Locate the cell with the specified text and output its [X, Y] center coordinate. 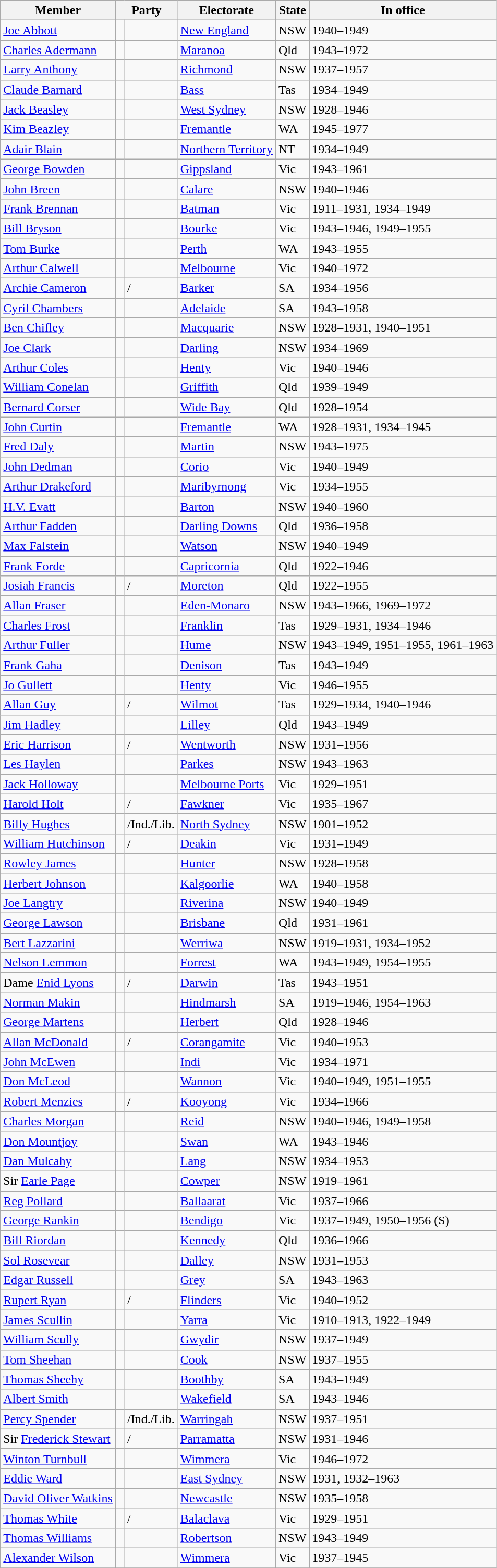
1946–1972 [403, 1459]
Frank Gaha [58, 665]
Wentworth [226, 744]
Darwin [226, 983]
Edgar Russell [58, 1280]
1935–1967 [403, 804]
Martin [226, 447]
Perth [226, 249]
Maribyrnong [226, 486]
Corio [226, 467]
Allan McDonald [58, 1042]
1936–1958 [403, 526]
Sir Frederick Stewart [58, 1439]
1937–1966 [403, 1200]
1940–1953 [403, 1042]
1940–1958 [403, 884]
Adair Blain [58, 149]
Forrest [226, 963]
New England [226, 30]
Denison [226, 665]
1928–1931, 1940–1951 [403, 328]
East Sydney [226, 1478]
Cyril Chambers [58, 308]
1911–1931, 1934–1949 [403, 209]
Riverina [226, 903]
In office [403, 10]
Nelson Lemmon [58, 963]
Jack Holloway [58, 784]
George Martens [58, 1022]
1943–1975 [403, 447]
Albert Smith [58, 1399]
1931–1946 [403, 1439]
1943–1972 [403, 50]
Parramatta [226, 1439]
Watson [226, 546]
Gippsland [226, 169]
1943–1946, 1949–1955 [403, 228]
1929–1934, 1940–1946 [403, 705]
1922–1946 [403, 566]
Thomas Williams [58, 1538]
1945–1977 [403, 129]
1940–1960 [403, 506]
Winton Turnbull [58, 1459]
Eden-Monaro [226, 606]
Dalley [226, 1260]
Barton [226, 506]
North Sydney [226, 824]
David Oliver Watkins [58, 1498]
Bass [226, 90]
Parkes [226, 764]
Melbourne Ports [226, 784]
James Scullin [58, 1320]
Allan Fraser [58, 606]
1943–1961 [403, 169]
1919–1961 [403, 1181]
Calare [226, 189]
Larry Anthony [58, 70]
Rupert Ryan [58, 1300]
Sir Earle Page [58, 1181]
1943–1955 [403, 249]
1937–1957 [403, 70]
Fred Daly [58, 447]
1931–1949 [403, 843]
1919–1931, 1934–1952 [403, 943]
Maranoa [226, 50]
1940–1952 [403, 1300]
Frank Forde [58, 566]
Brisbane [226, 923]
Wide Bay [226, 407]
Thomas White [58, 1518]
1935–1958 [403, 1498]
Dame Enid Lyons [58, 983]
Bourke [226, 228]
1936–1966 [403, 1241]
Darling Downs [226, 526]
George Lawson [58, 923]
Boothby [226, 1379]
Jack Beasley [58, 109]
1940–1949, 1951–1955 [403, 1082]
Franklin [226, 626]
Adelaide [226, 308]
Les Haylen [58, 764]
Electorate [226, 10]
1910–1913, 1922–1949 [403, 1320]
Reid [226, 1121]
Hunter [226, 863]
Fawkner [226, 804]
John Breen [58, 189]
Eric Harrison [58, 744]
Jim Hadley [58, 725]
Hume [226, 645]
1931–1961 [403, 923]
George Bowden [58, 169]
Arthur Coles [58, 367]
Griffith [226, 387]
Grey [226, 1280]
Cowper [226, 1181]
William Scully [58, 1340]
1919–1946, 1954–1963 [403, 1002]
1934–1953 [403, 1161]
Bill Riordan [58, 1241]
Charles Adermann [58, 50]
1937–1945 [403, 1558]
Max Falstein [58, 546]
Indi [226, 1062]
Robert Menzies [58, 1101]
State [292, 10]
1937–1949 [403, 1340]
Arthur Drakeford [58, 486]
Harold Holt [58, 804]
1922–1955 [403, 586]
1928–1958 [403, 863]
1901–1952 [403, 824]
Allan Guy [58, 705]
1940–1972 [403, 268]
1937–1955 [403, 1359]
1940–1946, 1949–1958 [403, 1121]
1946–1955 [403, 685]
1934–1969 [403, 348]
Billy Hughes [58, 824]
Flinders [226, 1300]
Herbert [226, 1022]
Capricornia [226, 566]
1943–1949, 1951–1955, 1961–1963 [403, 645]
Wakefield [226, 1399]
Arthur Fadden [58, 526]
George Rankin [58, 1221]
Tom Burke [58, 249]
Arthur Calwell [58, 268]
Herbert Johnson [58, 884]
Claude Barnard [58, 90]
Charles Morgan [58, 1121]
Kennedy [226, 1241]
Charles Frost [58, 626]
1943–1966, 1969–1972 [403, 606]
1943–1958 [403, 308]
1939–1949 [403, 387]
Yarra [226, 1320]
Hindmarsh [226, 1002]
Member [58, 10]
William Conelan [58, 387]
H.V. Evatt [58, 506]
Wannon [226, 1082]
1931–1956 [403, 744]
Barker [226, 288]
John Dedman [58, 467]
Don Mountjoy [58, 1141]
Reg Pollard [58, 1200]
John Curtin [58, 427]
Arthur Fuller [58, 645]
Deakin [226, 843]
Bendigo [226, 1221]
Bert Lazzarini [58, 943]
1943–1951 [403, 983]
Kalgoorlie [226, 884]
Frank Brennan [58, 209]
Joe Langtry [58, 903]
Jo Gullett [58, 685]
Percy Spender [58, 1419]
Archie Cameron [58, 288]
Bill Bryson [58, 228]
Northern Territory [226, 149]
Sol Rosevear [58, 1260]
1929–1931, 1934–1946 [403, 626]
Lilley [226, 725]
1934–1966 [403, 1101]
Swan [226, 1141]
1934–1956 [403, 288]
1934–1955 [403, 486]
Werriwa [226, 943]
NT [292, 149]
Dan Mulcahy [58, 1161]
Melbourne [226, 268]
Tom Sheehan [58, 1359]
1937–1951 [403, 1419]
Kooyong [226, 1101]
1934–1971 [403, 1062]
1928–1954 [403, 407]
Corangamite [226, 1042]
1937–1949, 1950–1956 (S) [403, 1221]
William Hutchinson [58, 843]
John McEwen [58, 1062]
1943–1949, 1954–1955 [403, 963]
Rowley James [58, 863]
Newcastle [226, 1498]
Ben Chifley [58, 328]
Batman [226, 209]
Macquarie [226, 328]
Alexander Wilson [58, 1558]
Thomas Sheehy [58, 1379]
Richmond [226, 70]
1931, 1932–1963 [403, 1478]
Norman Makin [58, 1002]
Warringah [226, 1419]
Darling [226, 348]
1928–1931, 1934–1945 [403, 427]
Joe Abbott [58, 30]
Eddie Ward [58, 1478]
Don McLeod [58, 1082]
Lang [226, 1161]
Balaclava [226, 1518]
Party [146, 10]
Moreton [226, 586]
Josiah Francis [58, 586]
Joe Clark [58, 348]
Ballaarat [226, 1200]
Wilmot [226, 705]
Kim Beazley [58, 129]
Bernard Corser [58, 407]
1931–1953 [403, 1260]
Cook [226, 1359]
Gwydir [226, 1340]
Robertson [226, 1538]
West Sydney [226, 109]
